Capture the cell that displays the provided text and extract its [X, Y] central coordinate. 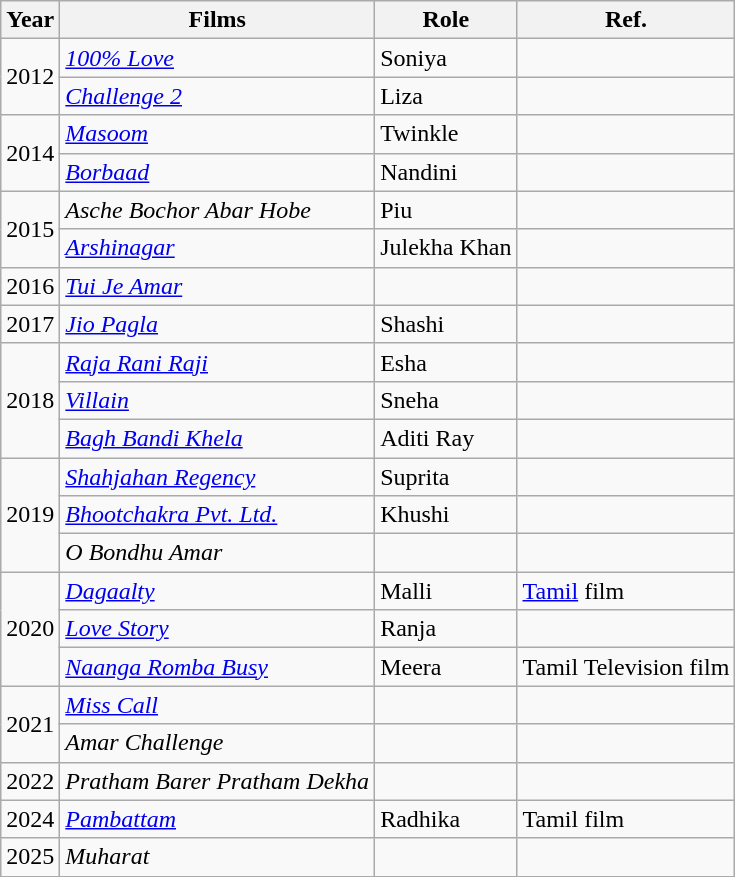
Love Story [218, 629]
Raja Rani Raji [218, 362]
2016 [30, 286]
Miss Call [218, 705]
Bhootchakra Pvt. Ltd. [218, 515]
2018 [30, 400]
Suprita [446, 477]
Shashi [446, 324]
Tamil Television film [626, 667]
Nandini [446, 172]
100% Love [218, 58]
Aditi Ray [446, 438]
2015 [30, 229]
Meera [446, 667]
Challenge 2 [218, 96]
2025 [30, 857]
Naanga Romba Busy [218, 667]
2024 [30, 819]
Khushi [446, 515]
Villain [218, 400]
2012 [30, 77]
Muharat [218, 857]
2017 [30, 324]
Sneha [446, 400]
Twinkle [446, 134]
Soniya [446, 58]
Jio Pagla [218, 324]
Pambattam [218, 819]
Malli [446, 591]
2021 [30, 724]
Dagaalty [218, 591]
Bagh Bandi Khela [218, 438]
2014 [30, 153]
Liza [446, 96]
2022 [30, 781]
Radhika [446, 819]
Borbaad [218, 172]
2020 [30, 629]
O Bondhu Amar [218, 553]
Ranja [446, 629]
Arshinagar [218, 248]
Piu [446, 210]
Ref. [626, 20]
Year [30, 20]
Pratham Barer Pratham Dekha [218, 781]
Amar Challenge [218, 743]
2019 [30, 515]
Julekha Khan [446, 248]
Asche Bochor Abar Hobe [218, 210]
Films [218, 20]
Shahjahan Regency [218, 477]
Tui Je Amar [218, 286]
Esha [446, 362]
Masoom [218, 134]
Role [446, 20]
